Search for the cell housing the specified text and yield its (x, y) center coordinate. 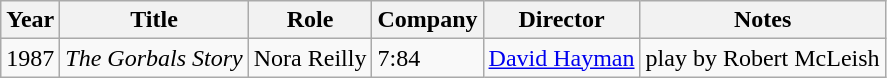
The Gorbals Story (154, 58)
Notes (762, 20)
Title (154, 20)
Role (310, 20)
Year (30, 20)
7:84 (428, 58)
1987 (30, 58)
David Hayman (562, 58)
play by Robert McLeish (762, 58)
Director (562, 20)
Company (428, 20)
Nora Reilly (310, 58)
